For the text-containing cell, return its midpoint in (X, Y) coordinate format. 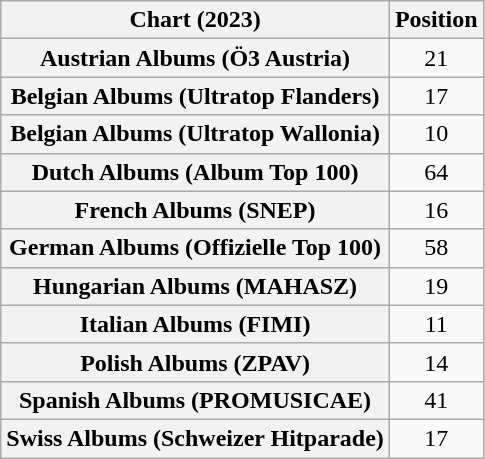
Austrian Albums (Ö3 Austria) (196, 58)
Belgian Albums (Ultratop Flanders) (196, 96)
41 (436, 400)
58 (436, 248)
German Albums (Offizielle Top 100) (196, 248)
14 (436, 362)
Italian Albums (FIMI) (196, 324)
64 (436, 172)
16 (436, 210)
Dutch Albums (Album Top 100) (196, 172)
Spanish Albums (PROMUSICAE) (196, 400)
Position (436, 20)
Swiss Albums (Schweizer Hitparade) (196, 438)
Chart (2023) (196, 20)
11 (436, 324)
10 (436, 134)
Polish Albums (ZPAV) (196, 362)
Belgian Albums (Ultratop Wallonia) (196, 134)
19 (436, 286)
French Albums (SNEP) (196, 210)
21 (436, 58)
Hungarian Albums (MAHASZ) (196, 286)
